Scan for the cell matching the given text and deliver its (x, y) coordinate at center. 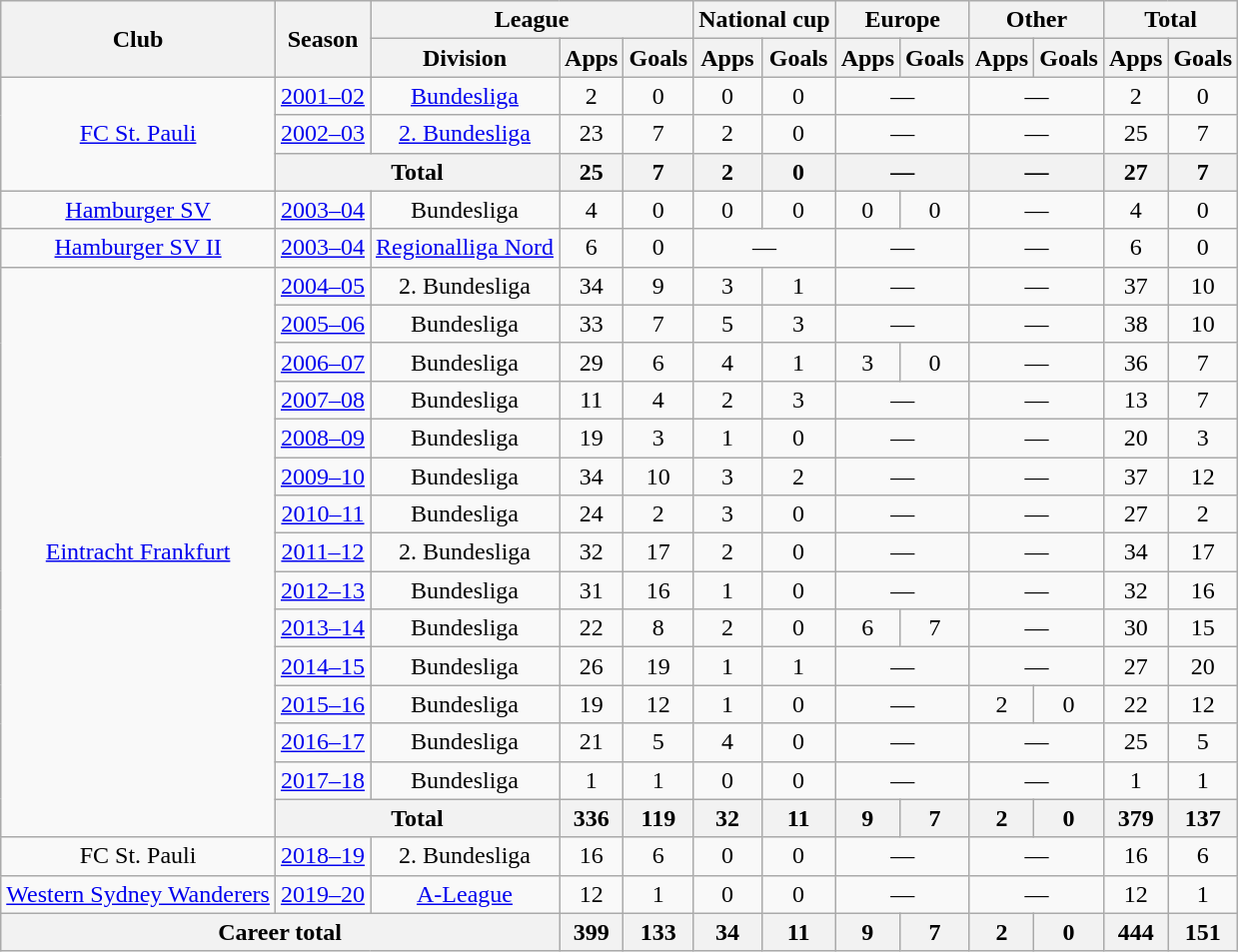
38 (1135, 324)
2008–09 (322, 438)
36 (1135, 362)
Club (138, 39)
2002–03 (322, 134)
30 (1135, 628)
33 (592, 324)
Season (322, 39)
Hamburger SV II (138, 248)
13 (1135, 400)
Europe (902, 20)
2006–07 (322, 362)
2012–13 (322, 590)
Other (1036, 20)
2009–10 (322, 476)
2011–12 (322, 552)
Regionalliga Nord (464, 248)
2004–05 (322, 286)
26 (592, 666)
8 (658, 628)
2019–20 (322, 894)
399 (592, 932)
137 (1203, 818)
2014–15 (322, 666)
119 (658, 818)
23 (592, 134)
Hamburger SV (138, 210)
League (532, 20)
24 (592, 514)
151 (1203, 932)
15 (1203, 628)
29 (592, 362)
2018–19 (322, 856)
31 (592, 590)
National cup (764, 20)
2013–14 (322, 628)
Eintracht Frankfurt (138, 551)
444 (1135, 932)
2005–06 (322, 324)
336 (592, 818)
21 (592, 742)
Division (464, 58)
A-League (464, 894)
2001–02 (322, 96)
Career total (280, 932)
2016–17 (322, 742)
133 (658, 932)
2017–18 (322, 780)
Western Sydney Wanderers (138, 894)
2010–11 (322, 514)
2007–08 (322, 400)
379 (1135, 818)
2015–16 (322, 704)
